Determine the (x, y) coordinate at the center of the cell enclosing the given text.  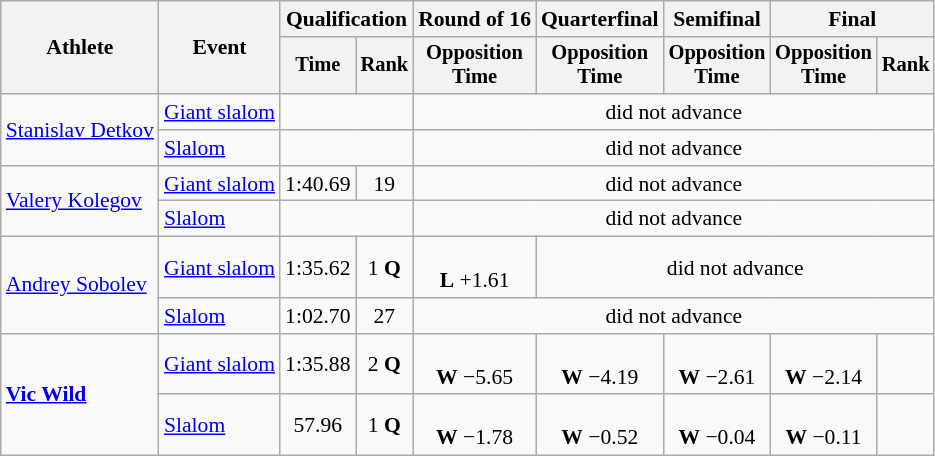
W −1.78 (474, 426)
Semifinal (718, 19)
Valery Kolegov (80, 202)
Event (220, 48)
L +1.61 (474, 268)
Time (318, 66)
19 (385, 184)
57.96 (318, 426)
Final (852, 19)
W −2.61 (718, 364)
Quarterfinal (600, 19)
Athlete (80, 48)
1:02.70 (318, 316)
W −5.65 (474, 364)
Round of 16 (474, 19)
Vic Wild (80, 395)
Stanislav Detkov (80, 130)
1:35.88 (318, 364)
W −0.11 (824, 426)
1:35.62 (318, 268)
W −0.52 (600, 426)
Qualification (346, 19)
27 (385, 316)
Andrey Sobolev (80, 286)
W −2.14 (824, 364)
W −0.04 (718, 426)
1:40.69 (318, 184)
W −4.19 (600, 364)
2 Q (385, 364)
